Locate the cell with the specified text and output its (x, y) center coordinate. 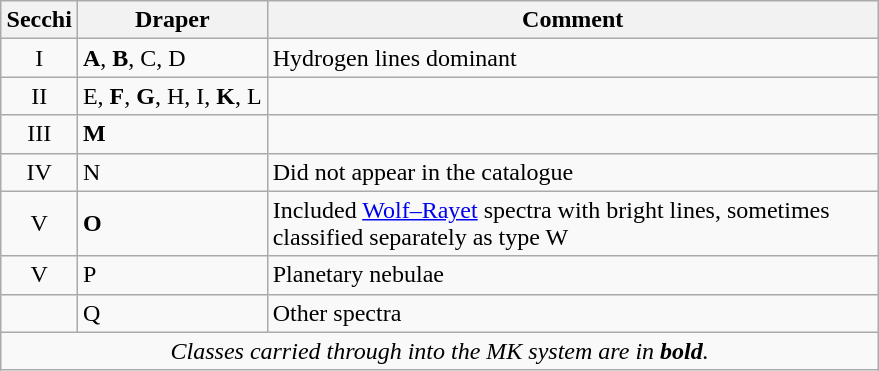
Secchi (39, 20)
M (172, 134)
Other spectra (572, 313)
O (172, 224)
Included Wolf–Rayet spectra with bright lines, sometimes classified separately as type W (572, 224)
Planetary nebulae (572, 275)
A, B, C, D (172, 58)
Did not appear in the catalogue (572, 172)
Classes carried through into the MK system are in bold. (440, 351)
Draper (172, 20)
IV (39, 172)
Hydrogen lines dominant (572, 58)
II (39, 96)
Q (172, 313)
III (39, 134)
N (172, 172)
E, F, G, H, I, K, L (172, 96)
P (172, 275)
Comment (572, 20)
I (39, 58)
